Scan for the cell matching the given text and deliver its [X, Y] coordinate at center. 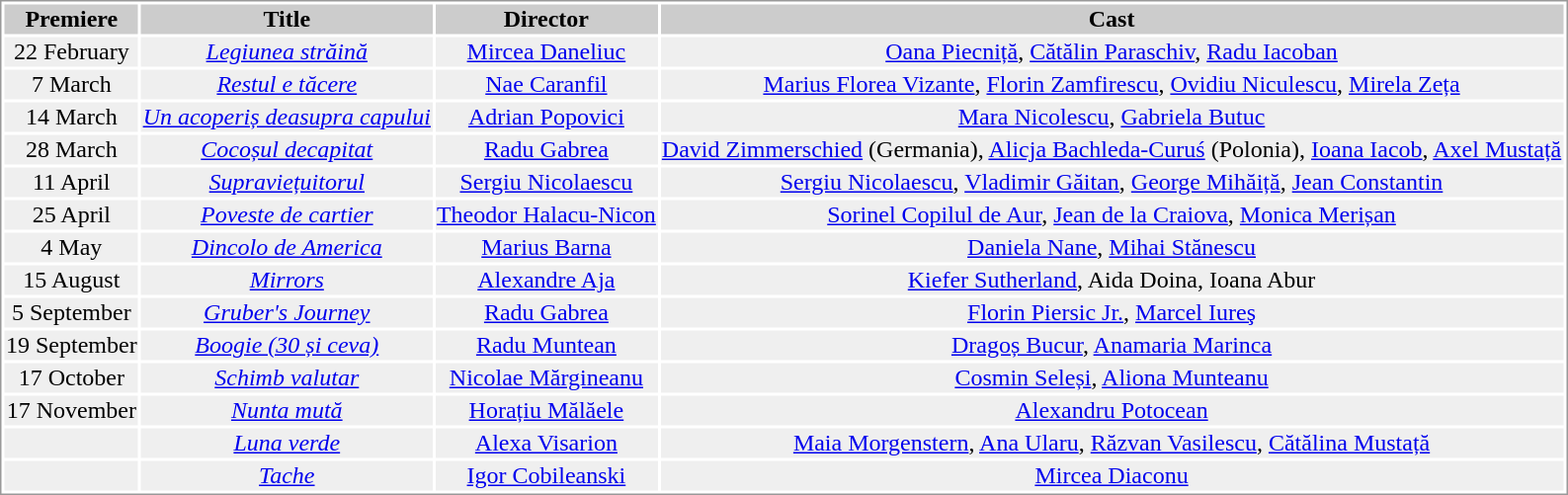
Mircea Diaconu [1111, 475]
19 September [71, 345]
Mircea Daneliuc [545, 52]
Marius Barna [545, 248]
15 August [71, 280]
Nicolae Mărgineanu [545, 378]
David Zimmerschied (Germania), Alicja Bachleda-Curuś (Polonia), Ioana Iacob, Axel Mustață [1111, 149]
Luna verde [287, 444]
Sergiu Nicolaescu [545, 183]
28 March [71, 149]
14 March [71, 118]
17 October [71, 378]
Poveste de cartier [287, 214]
Cast [1111, 19]
Gruber's Journey [287, 313]
Horațiu Mălăele [545, 410]
Igor Cobileanski [545, 475]
Marius Florea Vizante, Florin Zamfirescu, Ovidiu Niculescu, Mirela Zeța [1111, 84]
Alexa Visarion [545, 444]
Premiere [71, 19]
Alexandre Aja [545, 280]
Restul e tăcere [287, 84]
Boogie (30 și ceva) [287, 345]
Tache [287, 475]
Florin Piersic Jr., Marcel Iureş [1111, 313]
Legiunea străină [287, 52]
Sergiu Nicolaescu, Vladimir Găitan, George Mihăiță, Jean Constantin [1111, 183]
7 March [71, 84]
17 November [71, 410]
Mara Nicolescu, Gabriela Butuc [1111, 118]
Schimb valutar [287, 378]
4 May [71, 248]
Nae Caranfil [545, 84]
Adrian Popovici [545, 118]
25 April [71, 214]
Title [287, 19]
11 April [71, 183]
Supraviețuitorul [287, 183]
Maia Morgenstern, Ana Ularu, Răzvan Vasilescu, Cătălina Mustață [1111, 444]
Nunta mută [287, 410]
Theodor Halacu-Nicon [545, 214]
Kiefer Sutherland, Aida Doina, Ioana Abur [1111, 280]
Dragoș Bucur, Anamaria Marinca [1111, 345]
Alexandru Potocean [1111, 410]
5 September [71, 313]
Oana Piecniță, Cătălin Paraschiv, Radu Iacoban [1111, 52]
Dincolo de America [287, 248]
Director [545, 19]
Un acoperiș deasupra capului [287, 118]
Mirrors [287, 280]
Daniela Nane, Mihai Stănescu [1111, 248]
Radu Muntean [545, 345]
22 February [71, 52]
Cosmin Seleși, Aliona Munteanu [1111, 378]
Sorinel Copilul de Aur, Jean de la Craiova, Monica Merișan [1111, 214]
Cocoșul decapitat [287, 149]
